Return the (X, Y) coordinate for the center point of the cell that contains the specified text.  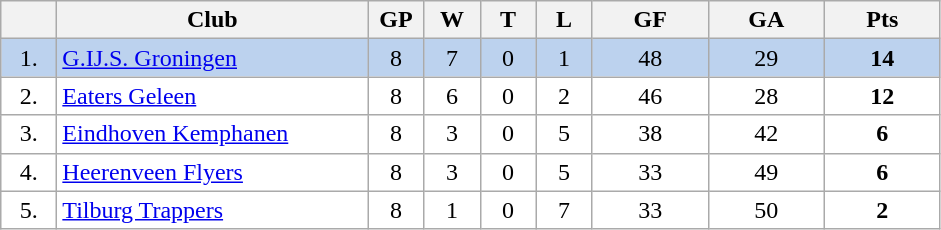
28 (766, 96)
4. (29, 172)
5. (29, 210)
W (452, 20)
48 (650, 58)
L (564, 20)
1. (29, 58)
3. (29, 134)
49 (766, 172)
46 (650, 96)
Eaters Geleen (212, 96)
T (508, 20)
29 (766, 58)
Club (212, 20)
50 (766, 210)
G.IJ.S. Groningen (212, 58)
2. (29, 96)
38 (650, 134)
Heerenveen Flyers (212, 172)
GP (396, 20)
Eindhoven Kemphanen (212, 134)
14 (882, 58)
GA (766, 20)
GF (650, 20)
12 (882, 96)
Pts (882, 20)
42 (766, 134)
Tilburg Trappers (212, 210)
